Search for the cell housing the specified text and yield its (X, Y) center coordinate. 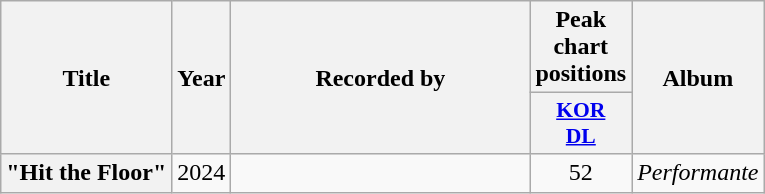
Year (202, 78)
Album (698, 78)
52 (581, 173)
KORDL (581, 124)
Performante (698, 173)
Recorded by (380, 78)
Title (86, 78)
"Hit the Floor" (86, 173)
Peak chart positions (581, 47)
2024 (202, 173)
